Extract the [X, Y] coordinate from the center of the cell holding the provided text.  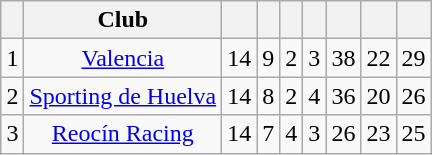
Sporting de Huelva [123, 96]
38 [344, 58]
Reocín Racing [123, 134]
20 [378, 96]
23 [378, 134]
36 [344, 96]
Club [123, 20]
22 [378, 58]
9 [268, 58]
8 [268, 96]
25 [414, 134]
1 [12, 58]
7 [268, 134]
29 [414, 58]
Valencia [123, 58]
